Determine the [X, Y] coordinate at the center of the cell enclosing the given text.  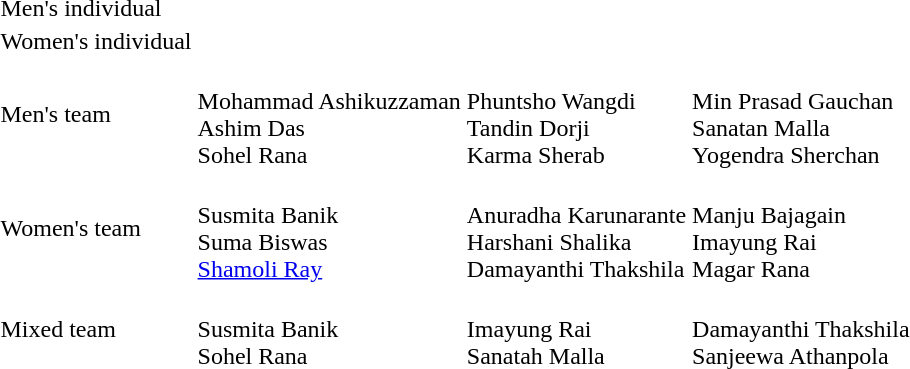
Anuradha KarunaranteHarshani ShalikaDamayanthi Thakshila [576, 228]
Mohammad AshikuzzamanAshim DasSohel Rana [329, 114]
Susmita BanikSuma BiswasShamoli Ray [329, 228]
Phuntsho WangdiTandin DorjiKarma Sherab [576, 114]
